For the text-containing cell, return its midpoint in [x, y] coordinate format. 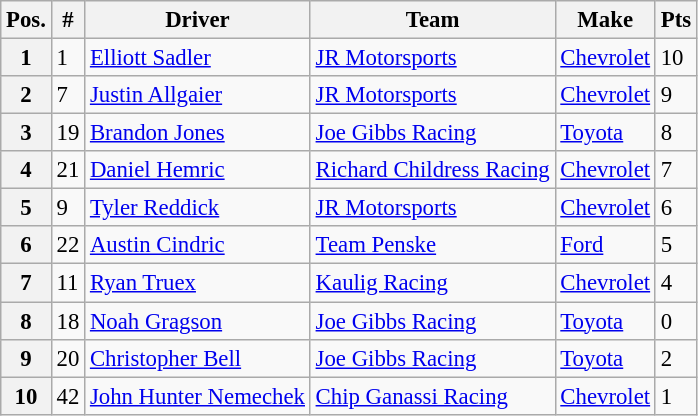
Ford [605, 245]
# [68, 20]
Ryan Truex [198, 283]
22 [68, 245]
Pos. [26, 20]
Elliott Sadler [198, 58]
Team Penske [432, 245]
Kaulig Racing [432, 283]
19 [68, 133]
Team [432, 20]
Tyler Reddick [198, 208]
Brandon Jones [198, 133]
0 [676, 321]
John Hunter Nemechek [198, 396]
42 [68, 396]
20 [68, 358]
21 [68, 170]
Pts [676, 20]
Chip Ganassi Racing [432, 396]
3 [26, 133]
Richard Childress Racing [432, 170]
Justin Allgaier [198, 95]
Daniel Hemric [198, 170]
18 [68, 321]
Make [605, 20]
Noah Gragson [198, 321]
Christopher Bell [198, 358]
Austin Cindric [198, 245]
Driver [198, 20]
11 [68, 283]
